Return (X, Y) of the center of cell containing provided text 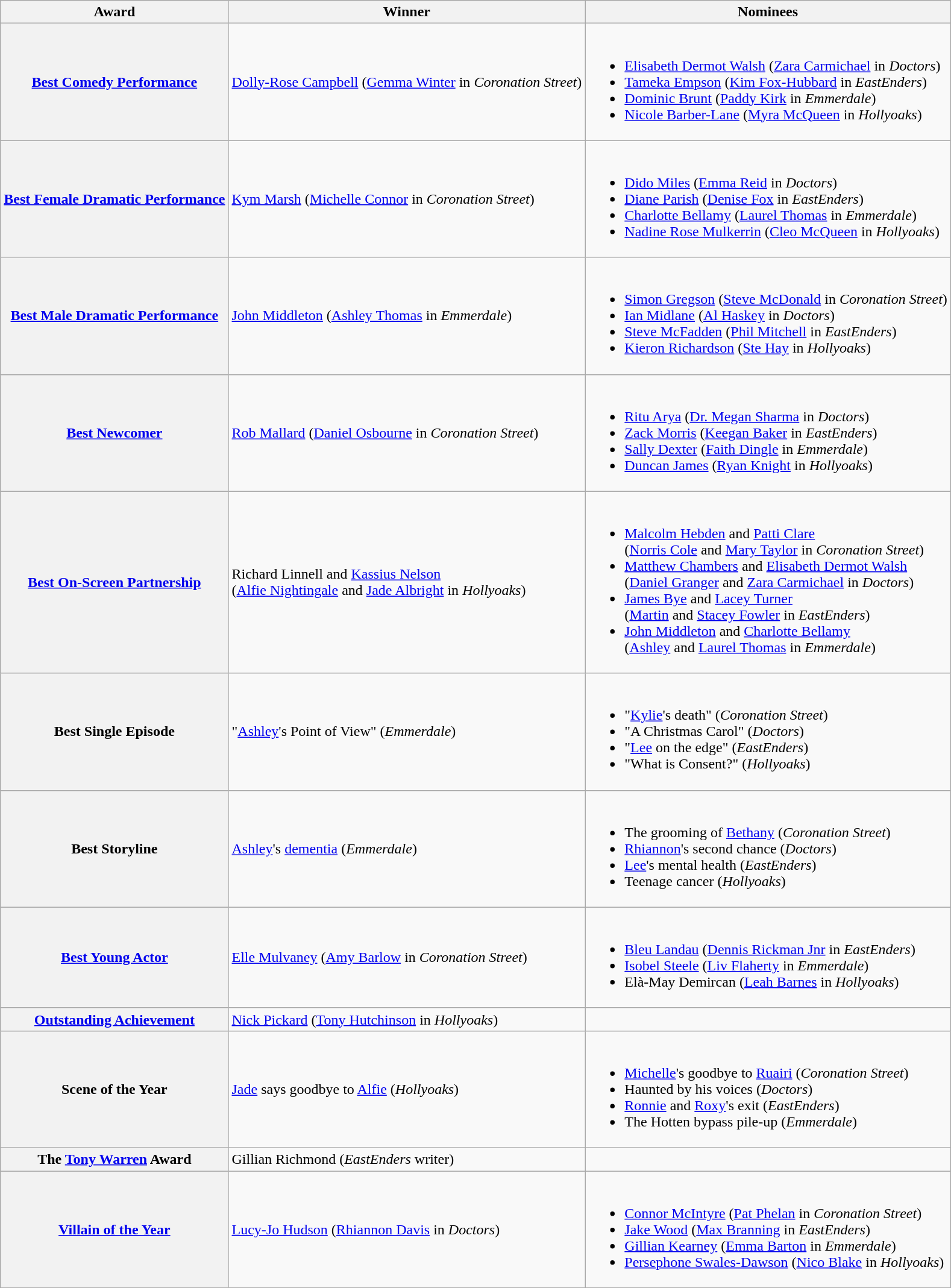
Award (115, 12)
Best Single Episode (115, 732)
Scene of the Year (115, 1089)
"Kylie's death" (Coronation Street)"A Christmas Carol" (Doctors)"Lee on the edge" (EastEnders)"What is Consent?" (Hollyoaks) (768, 732)
Villain of the Year (115, 1229)
Best Storyline (115, 849)
Dolly-Rose Campbell (Gemma Winter in Coronation Street) (407, 82)
Best Comedy Performance (115, 82)
Nick Pickard (Tony Hutchinson in Hollyoaks) (407, 1019)
Bleu Landau (Dennis Rickman Jnr in EastEnders)Isobel Steele (Liv Flaherty in Emmerdale)Elà-May Demircan (Leah Barnes in Hollyoaks) (768, 957)
The Tony Warren Award (115, 1159)
Best Male Dramatic Performance (115, 316)
Outstanding Achievement (115, 1019)
Jade says goodbye to Alfie (Hollyoaks) (407, 1089)
Lucy-Jo Hudson (Rhiannon Davis in Doctors) (407, 1229)
Best Female Dramatic Performance (115, 199)
Winner (407, 12)
Best Newcomer (115, 433)
Richard Linnell and Kassius Nelson(Alfie Nightingale and Jade Albright in Hollyoaks) (407, 582)
"Ashley's Point of View" (Emmerdale) (407, 732)
Kym Marsh (Michelle Connor in Coronation Street) (407, 199)
Best On-Screen Partnership (115, 582)
Elle Mulvaney (Amy Barlow in Coronation Street) (407, 957)
Ashley's dementia (Emmerdale) (407, 849)
John Middleton (Ashley Thomas in Emmerdale) (407, 316)
Best Young Actor (115, 957)
Rob Mallard (Daniel Osbourne in Coronation Street) (407, 433)
Gillian Richmond (EastEnders writer) (407, 1159)
Nominees (768, 12)
The grooming of Bethany (Coronation Street)Rhiannon's second chance (Doctors)Lee's mental health (EastEnders)Teenage cancer (Hollyoaks) (768, 849)
